Identify which cell holds the provided text, then report its (x, y) central coordinate. 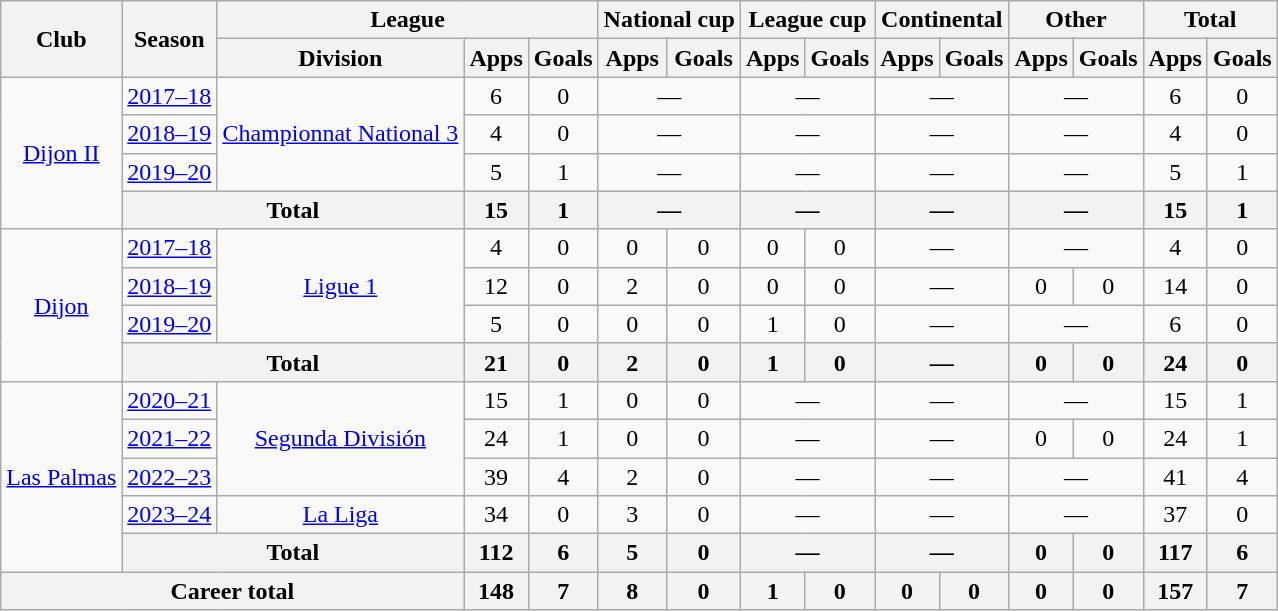
League cup (808, 20)
Club (62, 39)
Season (170, 39)
Career total (232, 591)
Division (340, 58)
3 (632, 515)
157 (1175, 591)
Las Palmas (62, 476)
League (408, 20)
Continental (942, 20)
41 (1175, 477)
39 (496, 477)
2020–21 (170, 400)
2023–24 (170, 515)
2021–22 (170, 438)
Dijon (62, 305)
National cup (669, 20)
34 (496, 515)
21 (496, 362)
Dijon II (62, 153)
8 (632, 591)
14 (1175, 286)
Other (1076, 20)
12 (496, 286)
37 (1175, 515)
Segunda División (340, 438)
2022–23 (170, 477)
Ligue 1 (340, 286)
117 (1175, 553)
La Liga (340, 515)
Championnat National 3 (340, 134)
112 (496, 553)
148 (496, 591)
